Detect which cell encompasses the target text, then output its [X, Y] center coordinate. 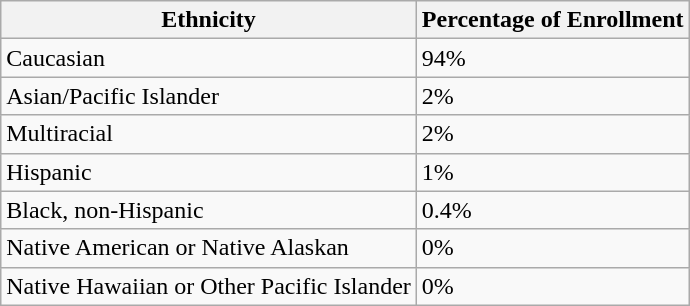
Black, non-Hispanic [209, 210]
Hispanic [209, 172]
Native Hawaiian or Other Pacific Islander [209, 286]
Caucasian [209, 58]
1% [552, 172]
0.4% [552, 210]
94% [552, 58]
Native American or Native Alaskan [209, 248]
Percentage of Enrollment [552, 20]
Asian/Pacific Islander [209, 96]
Ethnicity [209, 20]
Multiracial [209, 134]
